Detect which cell encompasses the target text, then output its [x, y] center coordinate. 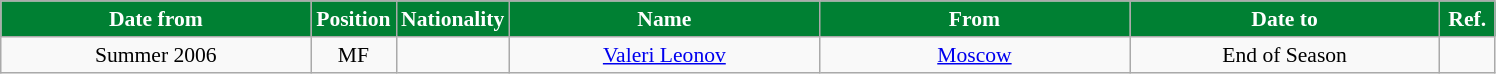
Date from [156, 19]
Ref. [1468, 19]
MF [354, 55]
Nationality [452, 19]
Date to [1285, 19]
Valeri Leonov [664, 55]
Moscow [974, 55]
Position [354, 19]
From [974, 19]
End of Season [1285, 55]
Summer 2006 [156, 55]
Name [664, 19]
